Pinpoint the cell where the given text exists, returning its (X, Y) midpoint coordinate. 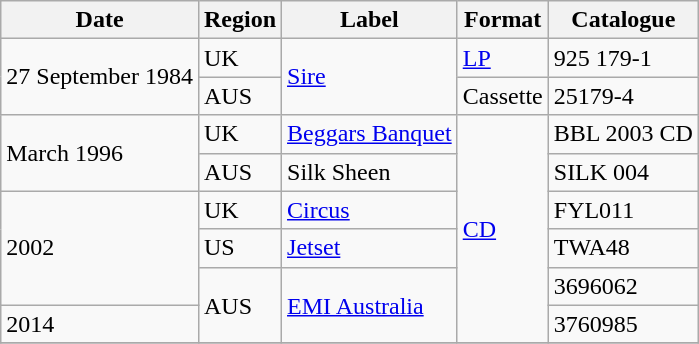
Format (502, 20)
March 1996 (100, 153)
Silk Sheen (370, 172)
3696062 (623, 286)
Sire (370, 77)
TWA48 (623, 248)
3760985 (623, 324)
Date (100, 20)
EMI Australia (370, 305)
US (240, 248)
Region (240, 20)
2014 (100, 324)
Beggars Banquet (370, 134)
Cassette (502, 96)
SILK 004 (623, 172)
Catalogue (623, 20)
Jetset (370, 248)
CD (502, 229)
925 179-1 (623, 58)
2002 (100, 248)
BBL 2003 CD (623, 134)
Circus (370, 210)
Label (370, 20)
FYL011 (623, 210)
27 September 1984 (100, 77)
LP (502, 58)
25179-4 (623, 96)
